Capture the cell that displays the provided text and extract its (X, Y) central coordinate. 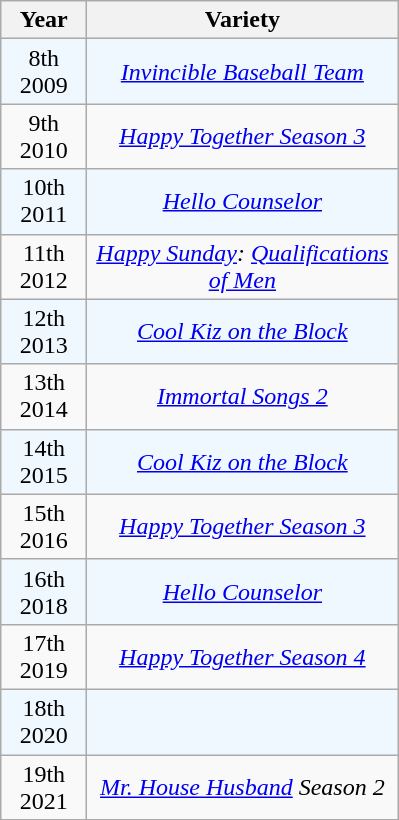
14th 2015 (44, 462)
Invincible Baseball Team (242, 72)
Happy Together Season 4 (242, 656)
Year (44, 20)
18th2020 (44, 722)
12th 2013 (44, 332)
17th 2019 (44, 656)
Immortal Songs 2 (242, 396)
Variety (242, 20)
19th2021 (44, 786)
8th 2009 (44, 72)
13th 2014 (44, 396)
9th 2010 (44, 136)
16th 2018 (44, 592)
Happy Sunday: Qualifications of Men (242, 266)
Mr. House Husband Season 2 (242, 786)
11th 2012 (44, 266)
10th 2011 (44, 202)
15th 2016 (44, 526)
